Locate the cell with the specified text and output its [X, Y] center coordinate. 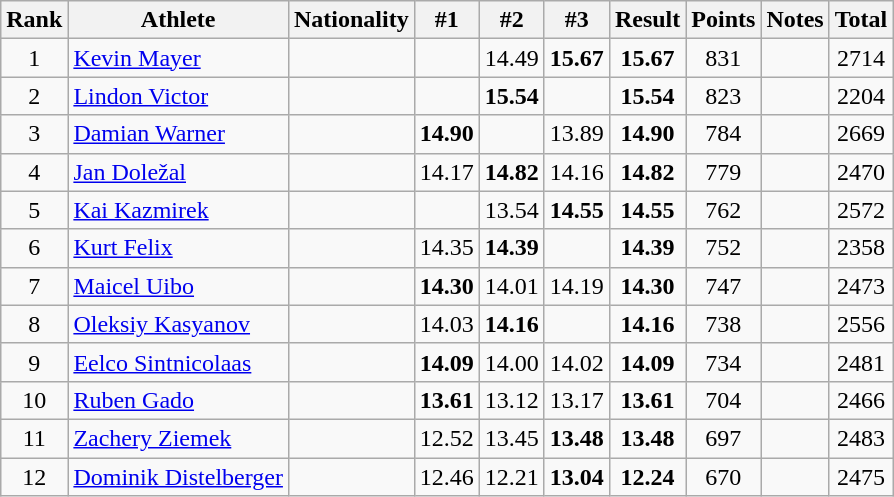
12.46 [446, 477]
Oleksiy Kasyanov [178, 324]
831 [724, 58]
14.01 [512, 286]
Kurt Felix [178, 248]
2 [34, 96]
#3 [576, 20]
Points [724, 20]
14.00 [512, 362]
670 [724, 477]
6 [34, 248]
13.54 [512, 210]
747 [724, 286]
2473 [861, 286]
752 [724, 248]
14.35 [446, 248]
Jan Doležal [178, 172]
5 [34, 210]
784 [724, 134]
8 [34, 324]
12.52 [446, 438]
14.03 [446, 324]
13.17 [576, 400]
2358 [861, 248]
2556 [861, 324]
#2 [512, 20]
13.12 [512, 400]
Dominik Distelberger [178, 477]
Nationality [351, 20]
1 [34, 58]
Lindon Victor [178, 96]
Kai Kazmirek [178, 210]
7 [34, 286]
762 [724, 210]
14.02 [576, 362]
Zachery Ziemek [178, 438]
Rank [34, 20]
14.17 [446, 172]
Kevin Mayer [178, 58]
12 [34, 477]
Notes [795, 20]
738 [724, 324]
2483 [861, 438]
Athlete [178, 20]
2481 [861, 362]
12.21 [512, 477]
9 [34, 362]
779 [724, 172]
734 [724, 362]
14.19 [576, 286]
10 [34, 400]
11 [34, 438]
2669 [861, 134]
#1 [446, 20]
14.49 [512, 58]
2572 [861, 210]
823 [724, 96]
12.24 [647, 477]
Maicel Uibo [178, 286]
2714 [861, 58]
13.04 [576, 477]
Ruben Gado [178, 400]
13.89 [576, 134]
704 [724, 400]
Eelco Sintnicolaas [178, 362]
Damian Warner [178, 134]
2470 [861, 172]
Result [647, 20]
2466 [861, 400]
13.45 [512, 438]
4 [34, 172]
Total [861, 20]
2204 [861, 96]
697 [724, 438]
2475 [861, 477]
3 [34, 134]
